Locate the cell with the specified text and output its (X, Y) center coordinate. 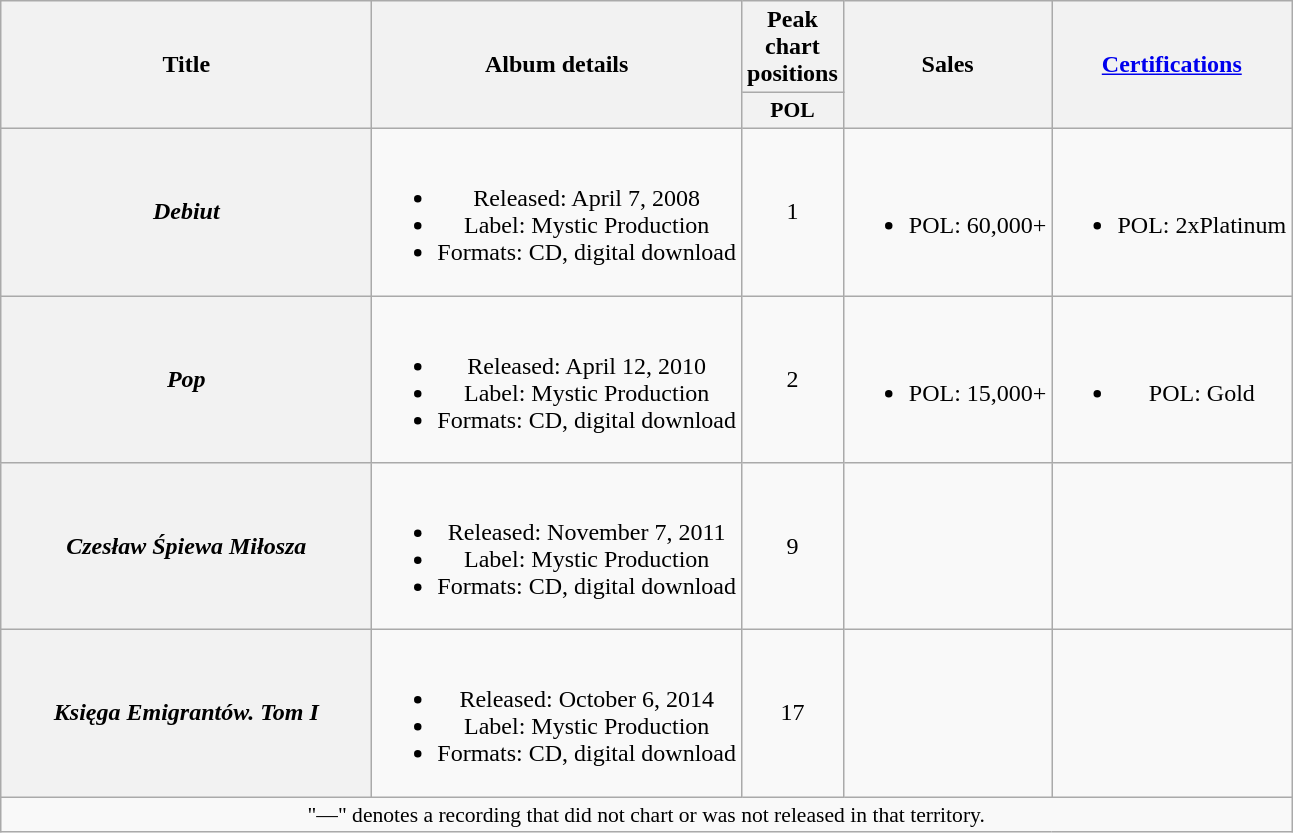
Debiut (186, 212)
"—" denotes a recording that did not chart or was not released in that territory. (646, 815)
Sales (948, 65)
Peak chart positions (793, 47)
POL: 15,000+ (948, 380)
Title (186, 65)
Released: October 6, 2014Label: Mystic ProductionFormats: CD, digital download (557, 714)
POL: 60,000+ (948, 212)
Księga Emigrantów. Tom I (186, 714)
Pop (186, 380)
9 (793, 546)
Album details (557, 65)
POL: Gold (1172, 380)
Czesław Śpiewa Miłosza (186, 546)
Released: November 7, 2011Label: Mystic ProductionFormats: CD, digital download (557, 546)
Certifications (1172, 65)
17 (793, 714)
2 (793, 380)
Released: April 7, 2008Label: Mystic ProductionFormats: CD, digital download (557, 212)
POL (793, 111)
Released: April 12, 2010Label: Mystic ProductionFormats: CD, digital download (557, 380)
1 (793, 212)
POL: 2xPlatinum (1172, 212)
